Identify which cell holds the provided text, then report its [X, Y] central coordinate. 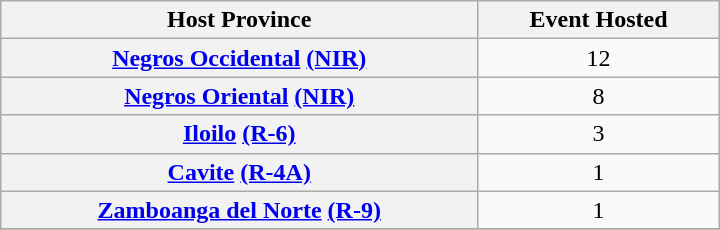
Event Hosted [599, 20]
Negros Occidental (NIR) [240, 58]
Host Province [240, 20]
3 [599, 134]
8 [599, 96]
Cavite (R-4A) [240, 172]
12 [599, 58]
Zamboanga del Norte (R-9) [240, 210]
Negros Oriental (NIR) [240, 96]
Iloilo (R-6) [240, 134]
